Capture the cell that displays the provided text and extract its [x, y] central coordinate. 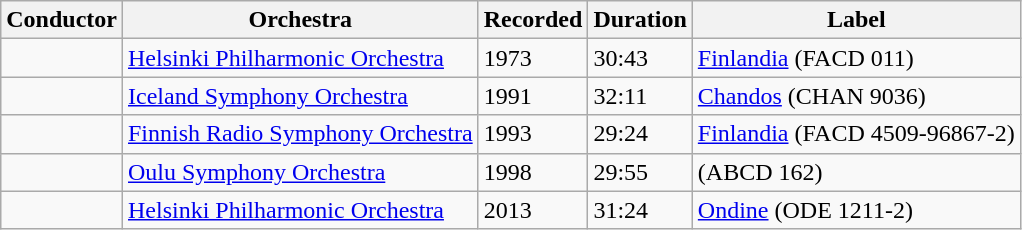
Conductor [62, 20]
Chandos (CHAN 9036) [856, 96]
Finlandia (FACD 011) [856, 58]
1998 [533, 172]
Iceland Symphony Orchestra [300, 96]
32:11 [640, 96]
Orchestra [300, 20]
Recorded [533, 20]
31:24 [640, 210]
(ABCD 162) [856, 172]
Finlandia (FACD 4509-96867-2) [856, 134]
Finnish Radio Symphony Orchestra [300, 134]
29:24 [640, 134]
1991 [533, 96]
30:43 [640, 58]
Ondine (ODE 1211-2) [856, 210]
29:55 [640, 172]
1973 [533, 58]
2013 [533, 210]
Duration [640, 20]
Oulu Symphony Orchestra [300, 172]
1993 [533, 134]
Label [856, 20]
